Extract the (X, Y) coordinate from the center of the cell holding the provided text.  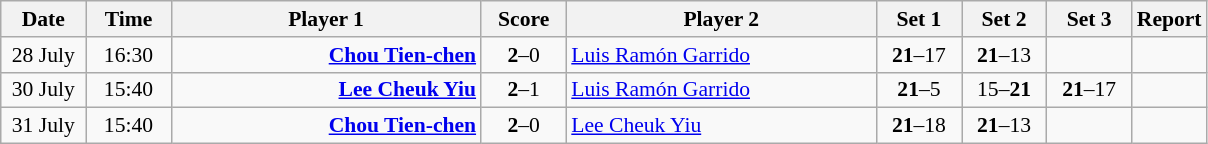
2–1 (524, 90)
Time (128, 19)
Date (44, 19)
31 July (44, 126)
Set 2 (1004, 19)
30 July (44, 90)
21–5 (918, 90)
Player 1 (326, 19)
Set 1 (918, 19)
Player 2 (721, 19)
21–18 (918, 126)
Set 3 (1090, 19)
15–21 (1004, 90)
16:30 (128, 55)
28 July (44, 55)
Score (524, 19)
Report (1170, 19)
